Provide the [x, y] coordinate of the cell's center where the given text is located.  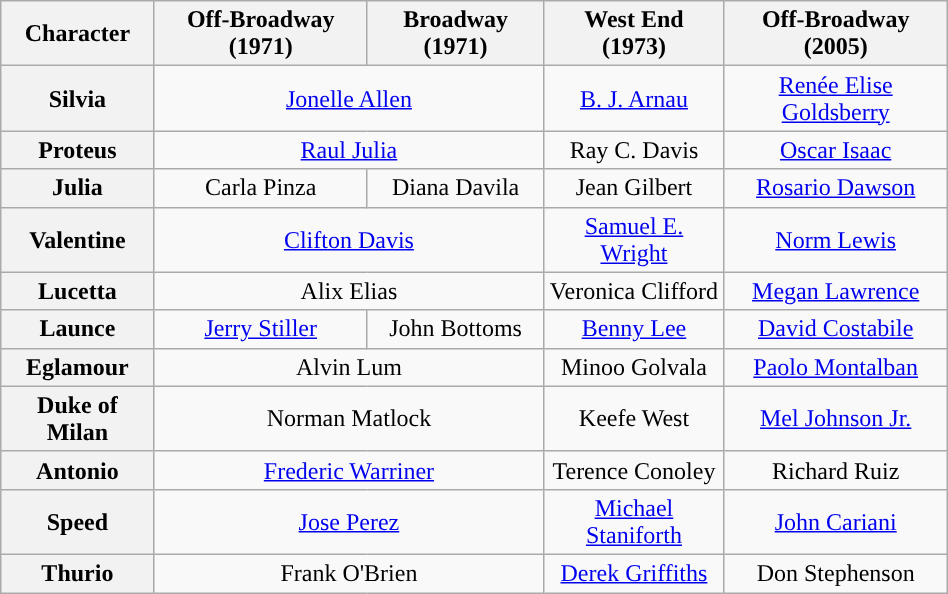
Frank O'Brien [349, 573]
Terence Conoley [634, 470]
Richard Ruiz [836, 470]
Antonio [78, 470]
Clifton Davis [349, 240]
Diana Davila [455, 188]
Valentine [78, 240]
Paolo Montalban [836, 367]
Benny Lee [634, 329]
Jerry Stiller [260, 329]
Duke of Milan [78, 418]
Keefe West [634, 418]
Renée Elise Goldsberry [836, 98]
Lucetta [78, 291]
Off-Broadway (2005) [836, 34]
Proteus [78, 150]
John Bottoms [455, 329]
Thurio [78, 573]
Broadway (1971) [455, 34]
Jonelle Allen [349, 98]
B. J. Arnau [634, 98]
Derek Griffiths [634, 573]
Alix Elias [349, 291]
Oscar Isaac [836, 150]
Alvin Lum [349, 367]
Ray C. Davis [634, 150]
Don Stephenson [836, 573]
Minoo Golvala [634, 367]
Carla Pinza [260, 188]
Rosario Dawson [836, 188]
Off-Broadway (1971) [260, 34]
West End (1973) [634, 34]
Samuel E. Wright [634, 240]
David Costabile [836, 329]
Veronica Clifford [634, 291]
Mel Johnson Jr. [836, 418]
Jose Perez [349, 522]
Megan Lawrence [836, 291]
Speed [78, 522]
Frederic Warriner [349, 470]
John Cariani [836, 522]
Julia [78, 188]
Norman Matlock [349, 418]
Eglamour [78, 367]
Launce [78, 329]
Michael Staniforth [634, 522]
Silvia [78, 98]
Jean Gilbert [634, 188]
Norm Lewis [836, 240]
Raul Julia [349, 150]
Character [78, 34]
